Output the (x, y) coordinate of the center of the cell containing the given text.  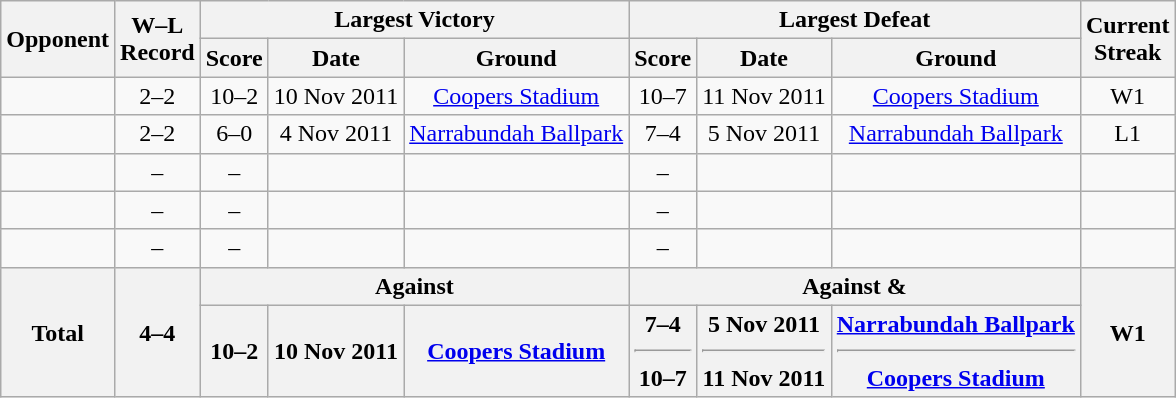
Against (414, 286)
Largest Defeat (855, 20)
Against & (855, 286)
Largest Victory (414, 20)
Opponent (58, 39)
7–4 (663, 134)
Total (58, 332)
4–4 (158, 332)
Narrabundah BallparkCoopers Stadium (956, 351)
10–7 (663, 96)
L1 (1128, 134)
CurrentStreak (1128, 39)
W–LRecord (158, 39)
4 Nov 2011 (336, 134)
11 Nov 2011 (764, 96)
7–410–7 (663, 351)
5 Nov 2011 (764, 134)
6–0 (234, 134)
5 Nov 201111 Nov 2011 (764, 351)
